Return the [x, y] coordinate for the center point of the cell that contains the specified text.  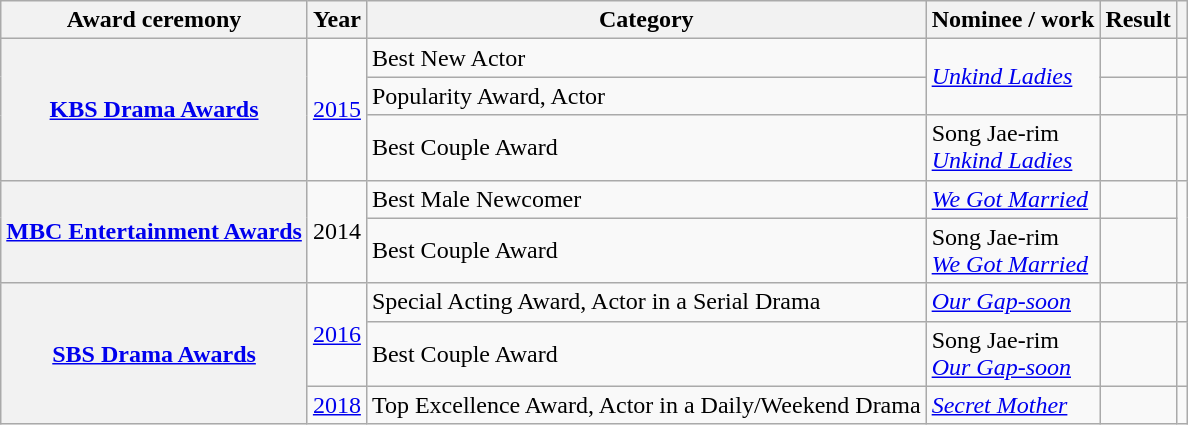
Popularity Award, Actor [646, 96]
2016 [336, 334]
Award ceremony [154, 20]
2015 [336, 110]
Unkind Ladies [1013, 77]
SBS Drama Awards [154, 354]
2018 [336, 405]
Category [646, 20]
Nominee / work [1013, 20]
Song Jae-rim Our Gap-soon [1013, 354]
MBC Entertainment Awards [154, 232]
KBS Drama Awards [154, 110]
Special Acting Award, Actor in a Serial Drama [646, 302]
Best New Actor [646, 58]
Best Male Newcomer [646, 199]
2014 [336, 232]
Secret Mother [1013, 405]
Song Jae-rim Unkind Ladies [1013, 148]
Top Excellence Award, Actor in a Daily/Weekend Drama [646, 405]
We Got Married [1013, 199]
Song Jae-rim We Got Married [1013, 250]
Our Gap-soon [1013, 302]
Result [1138, 20]
Year [336, 20]
